Scan for the cell matching the given text and deliver its (x, y) coordinate at center. 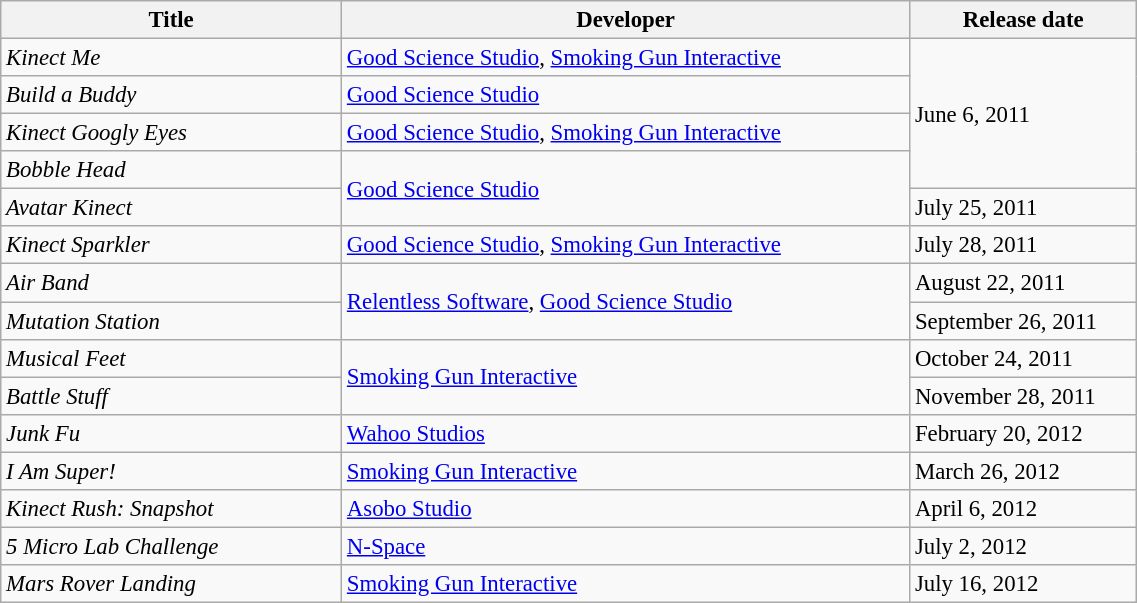
Developer (626, 20)
Kinect Me (172, 58)
Mars Rover Landing (172, 584)
Air Band (172, 283)
November 28, 2011 (1024, 396)
Asobo Studio (626, 509)
August 22, 2011 (1024, 283)
Title (172, 20)
April 6, 2012 (1024, 509)
Relentless Software, Good Science Studio (626, 302)
Battle Stuff (172, 396)
Mutation Station (172, 321)
N-Space (626, 546)
July 28, 2011 (1024, 245)
Avatar Kinect (172, 208)
June 6, 2011 (1024, 114)
Junk Fu (172, 433)
October 24, 2011 (1024, 358)
I Am Super! (172, 471)
Musical Feet (172, 358)
September 26, 2011 (1024, 321)
July 2, 2012 (1024, 546)
Release date (1024, 20)
Kinect Rush: Snapshot (172, 509)
July 25, 2011 (1024, 208)
March 26, 2012 (1024, 471)
Kinect Googly Eyes (172, 133)
July 16, 2012 (1024, 584)
Kinect Sparkler (172, 245)
Bobble Head (172, 170)
5 Micro Lab Challenge (172, 546)
Build a Buddy (172, 95)
February 20, 2012 (1024, 433)
Wahoo Studios (626, 433)
